Return the [x, y] coordinate for the center point of the cell that contains the specified text.  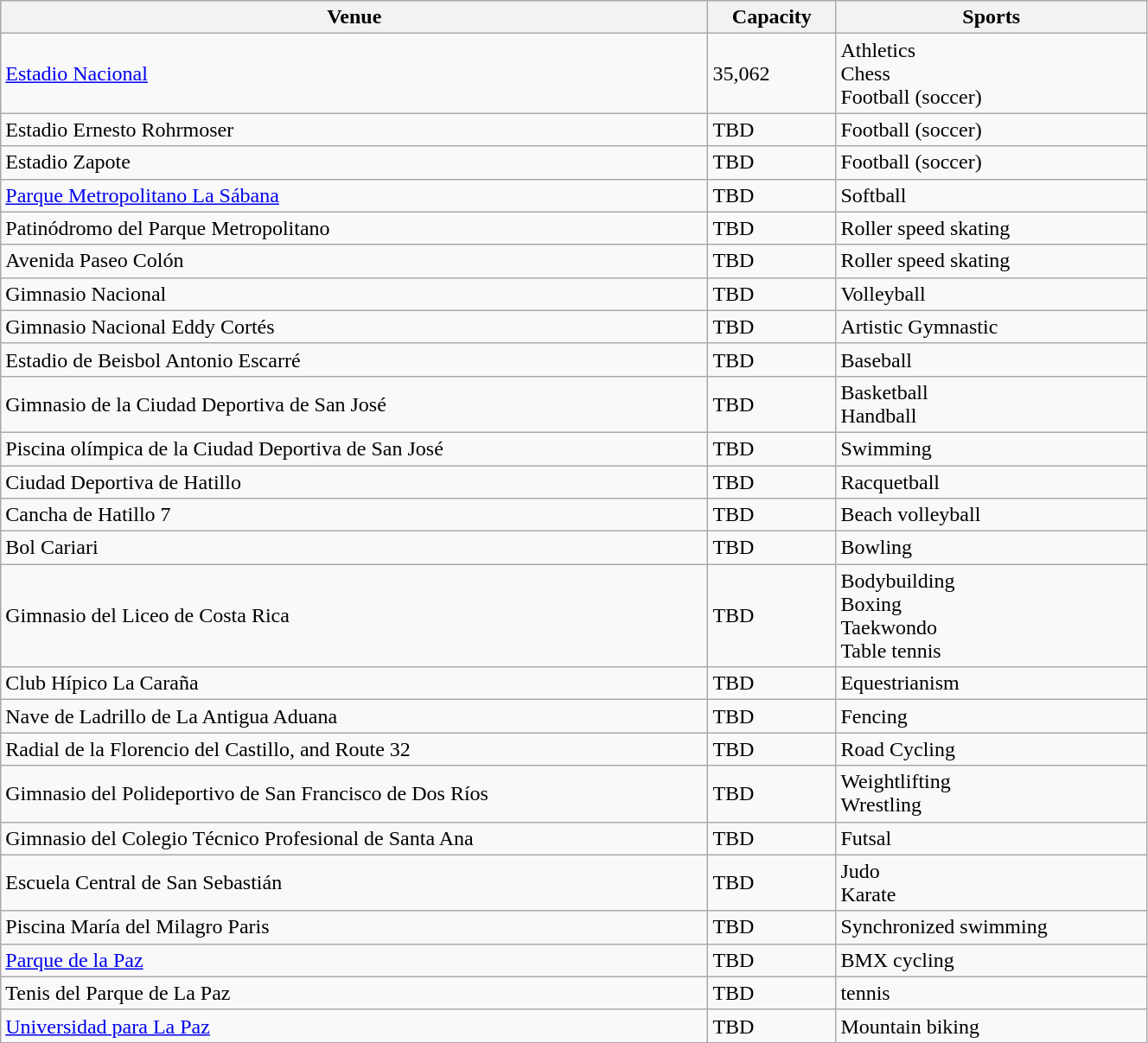
Sports [992, 17]
Cancha de Hatillo 7 [354, 515]
Piscina María del Milagro Paris [354, 927]
Gimnasio del Colegio Técnico Profesional de Santa Ana [354, 838]
Futsal [992, 838]
Capacity [772, 17]
Escuela Central de San Sebastián [354, 883]
Gimnasio del Polideportivo de San Francisco de Dos Ríos [354, 793]
Gimnasio de la Ciudad Deportiva de San José [354, 404]
Radial de la Florencio del Castillo, and Route 32 [354, 749]
Estadio Ernesto Rohrmoser [354, 130]
Artistic Gymnastic [992, 327]
tennis [992, 993]
Parque de la Paz [354, 960]
Mountain biking [992, 1026]
Parque Metropolitano La Sábana [354, 195]
Fencing [992, 716]
Judo Karate [992, 883]
Softball [992, 195]
Estadio de Beisbol Antonio Escarré [354, 359]
Piscina olímpica de la Ciudad Deportiva de San José [354, 448]
Nave de Ladrillo de La Antigua Aduana [354, 716]
Swimming [992, 448]
Beach volleyball [992, 515]
Bol Cariari [354, 548]
Racquetball [992, 481]
Patinódromo del Parque Metropolitano [354, 228]
Weightlifting Wrestling [992, 793]
Gimnasio Nacional [354, 294]
Estadio Zapote [354, 162]
Club Hípico La Caraña [354, 684]
Synchronized swimming [992, 927]
Gimnasio del Liceo de Costa Rica [354, 615]
Athletics Chess Football (soccer) [992, 73]
Universidad para La Paz [354, 1026]
BMX cycling [992, 960]
Bowling [992, 548]
Bodybuilding Boxing Taekwondo Table tennis [992, 615]
Baseball [992, 359]
Estadio Nacional [354, 73]
Tenis del Parque de La Paz [354, 993]
Equestrianism [992, 684]
Ciudad Deportiva de Hatillo [354, 481]
Venue [354, 17]
35,062 [772, 73]
Volleyball [992, 294]
Road Cycling [992, 749]
Basketball Handball [992, 404]
Gimnasio Nacional Eddy Cortés [354, 327]
Avenida Paseo Colón [354, 261]
